Pinpoint the cell where the given text exists, returning its (X, Y) midpoint coordinate. 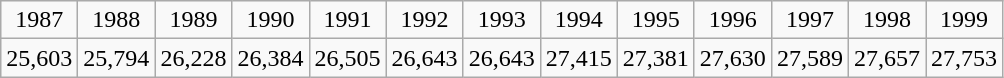
1993 (502, 20)
25,603 (40, 58)
25,794 (116, 58)
27,753 (964, 58)
1987 (40, 20)
27,381 (656, 58)
26,228 (194, 58)
1990 (270, 20)
1988 (116, 20)
26,505 (348, 58)
1991 (348, 20)
1999 (964, 20)
1995 (656, 20)
1998 (886, 20)
1989 (194, 20)
27,657 (886, 58)
1992 (424, 20)
1996 (732, 20)
27,415 (578, 58)
27,630 (732, 58)
27,589 (810, 58)
1994 (578, 20)
1997 (810, 20)
26,384 (270, 58)
